Identify which cell holds the provided text, then report its [X, Y] central coordinate. 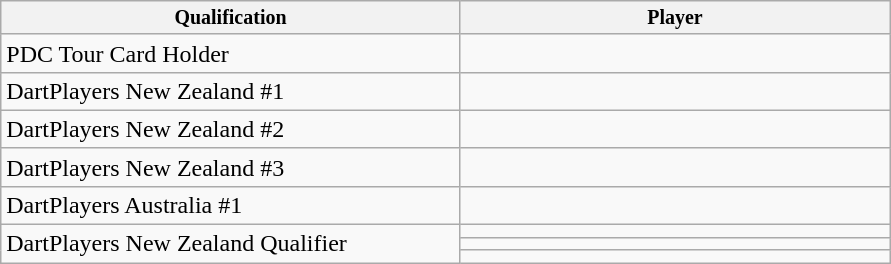
DartPlayers Australia #1 [230, 205]
DartPlayers New Zealand #3 [230, 167]
DartPlayers New Zealand #2 [230, 129]
Player [674, 18]
DartPlayers New Zealand Qualifier [230, 244]
Qualification [230, 18]
PDC Tour Card Holder [230, 53]
DartPlayers New Zealand #1 [230, 91]
